Detect which cell encompasses the target text, then output its (x, y) center coordinate. 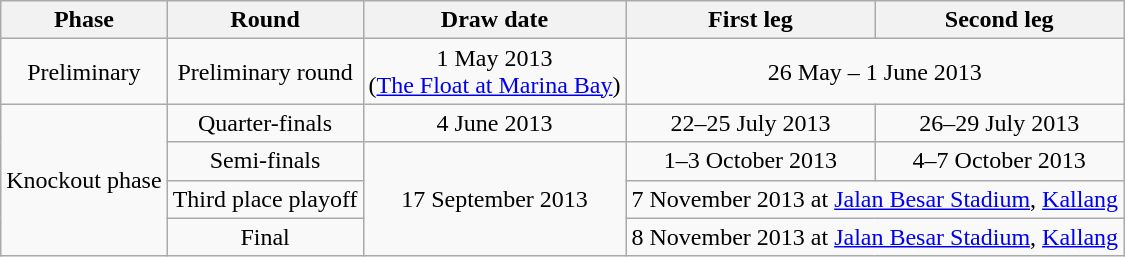
Semi-finals (265, 161)
22–25 July 2013 (750, 123)
26 May – 1 June 2013 (875, 72)
1–3 October 2013 (750, 161)
Draw date (494, 20)
8 November 2013 at Jalan Besar Stadium, Kallang (875, 237)
4 June 2013 (494, 123)
Third place playoff (265, 199)
Second leg (1000, 20)
Round (265, 20)
Phase (84, 20)
Quarter-finals (265, 123)
4–7 October 2013 (1000, 161)
First leg (750, 20)
17 September 2013 (494, 199)
Preliminary round (265, 72)
Preliminary (84, 72)
1 May 2013(The Float at Marina Bay) (494, 72)
26–29 July 2013 (1000, 123)
Knockout phase (84, 180)
Final (265, 237)
7 November 2013 at Jalan Besar Stadium, Kallang (875, 199)
